Output the [x, y] coordinate of the center of the cell containing the given text.  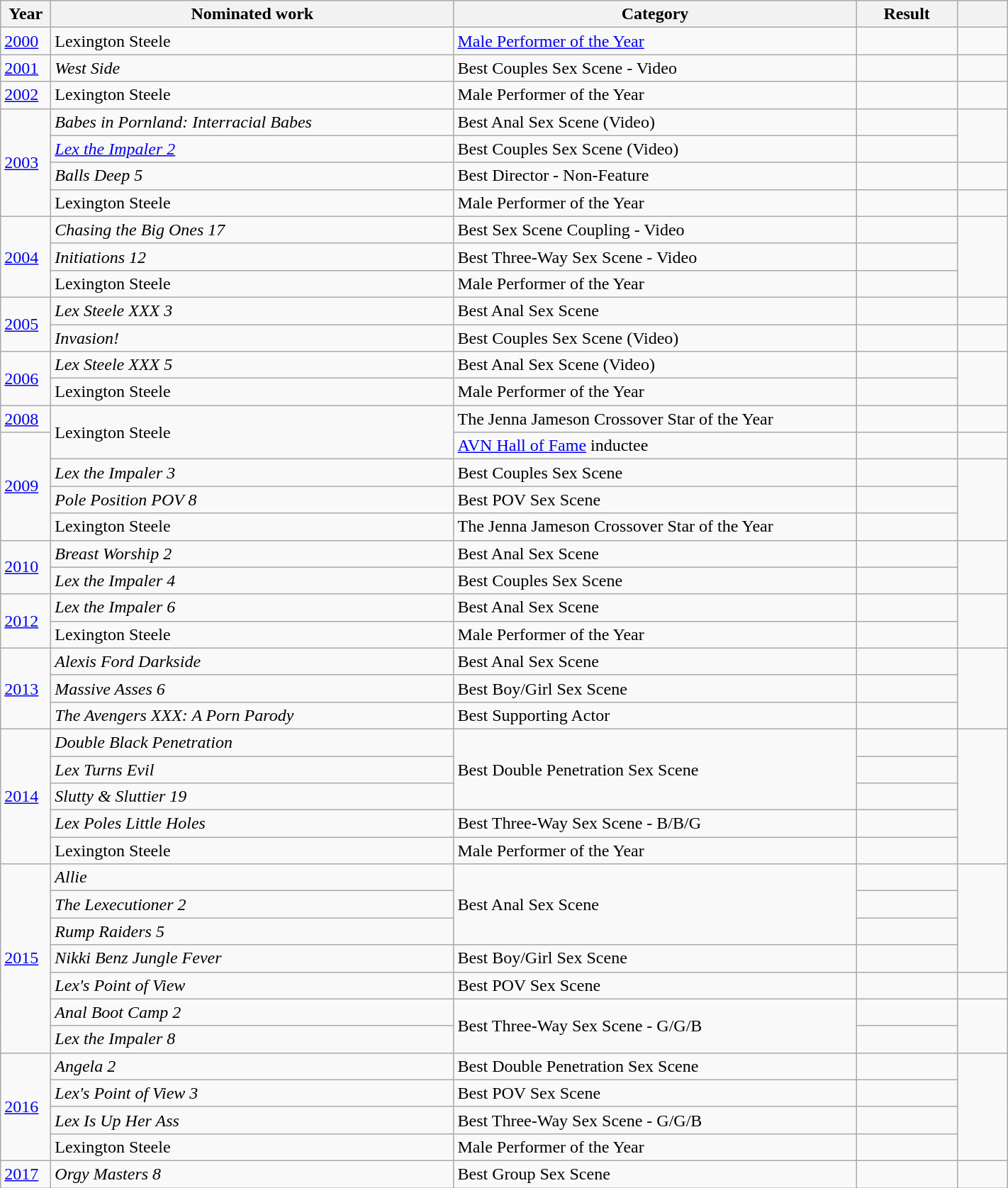
Chasing the Big Ones 17 [252, 230]
Nikki Benz Jungle Fever [252, 958]
2004 [26, 257]
Massive Asses 6 [252, 688]
2005 [26, 324]
Lex the Impaler 2 [252, 149]
2012 [26, 621]
Double Black Penetration [252, 742]
2014 [26, 796]
West Side [252, 68]
2001 [26, 68]
Nominated work [252, 14]
Breast Worship 2 [252, 554]
2003 [26, 162]
2016 [26, 1106]
The Lexecutioner 2 [252, 904]
2002 [26, 95]
2009 [26, 486]
2015 [26, 958]
Result [907, 14]
Lex the Impaler 4 [252, 581]
Babes in Pornland: Interracial Babes [252, 122]
Rump Raiders 5 [252, 931]
Anal Boot Camp 2 [252, 1012]
2013 [26, 688]
Lex's Point of View [252, 985]
Pole Position POV 8 [252, 500]
Slutty & Sluttier 19 [252, 797]
2008 [26, 419]
Best Sex Scene Coupling - Video [655, 230]
Lex the Impaler 3 [252, 473]
Balls Deep 5 [252, 176]
Angela 2 [252, 1066]
Year [26, 14]
Category [655, 14]
Lex's Point of View 3 [252, 1093]
2017 [26, 1174]
Best Supporting Actor [655, 715]
Best Group Sex Scene [655, 1174]
2000 [26, 41]
Best Director - Non-Feature [655, 176]
2010 [26, 567]
The Avengers XXX: A Porn Parody [252, 715]
Lex the Impaler 6 [252, 607]
Lex the Impaler 8 [252, 1039]
Best Three-Way Sex Scene - Video [655, 257]
Lex Turns Evil [252, 769]
Best Couples Sex Scene - Video [655, 68]
Orgy Masters 8 [252, 1174]
Lex Is Up Her Ass [252, 1120]
Best Three-Way Sex Scene - B/B/G [655, 824]
Initiations 12 [252, 257]
Allie [252, 878]
Alexis Ford Darkside [252, 661]
Lex Steele XXX 3 [252, 310]
Lex Steele XXX 5 [252, 365]
Invasion! [252, 338]
2006 [26, 379]
Lex Poles Little Holes [252, 824]
AVN Hall of Fame inductee [655, 446]
